Locate the cell with the specified text and output its (X, Y) center coordinate. 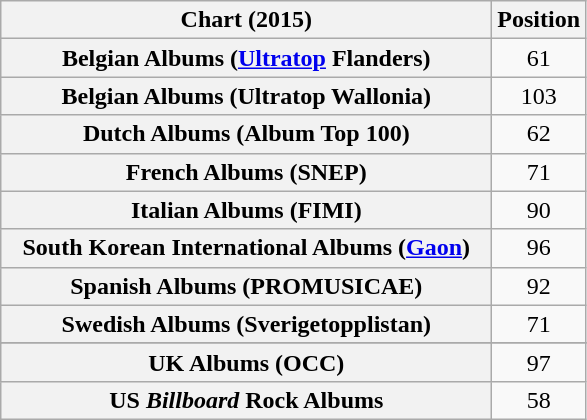
Chart (2015) (246, 20)
Dutch Albums (Album Top 100) (246, 134)
Italian Albums (FIMI) (246, 210)
Belgian Albums (Ultratop Wallonia) (246, 96)
97 (539, 362)
61 (539, 58)
Swedish Albums (Sverigetopplistan) (246, 324)
South Korean International Albums (Gaon) (246, 248)
103 (539, 96)
Position (539, 20)
US Billboard Rock Albums (246, 400)
French Albums (SNEP) (246, 172)
Spanish Albums (PROMUSICAE) (246, 286)
62 (539, 134)
UK Albums (OCC) (246, 362)
Belgian Albums (Ultratop Flanders) (246, 58)
96 (539, 248)
58 (539, 400)
90 (539, 210)
92 (539, 286)
